Search for the cell housing the specified text and yield its (x, y) center coordinate. 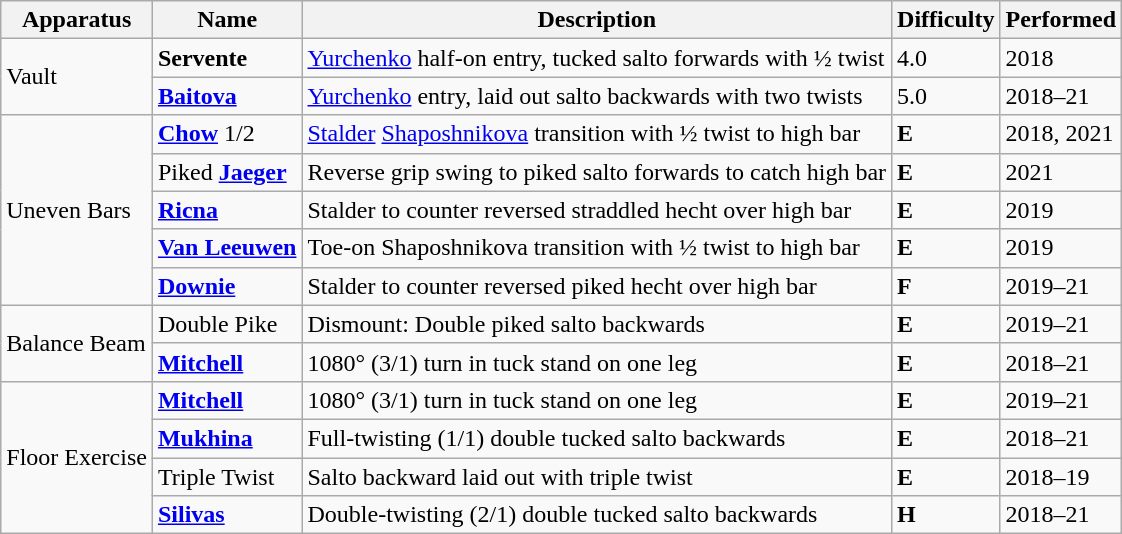
Piked Jaeger (227, 172)
Difficulty (946, 20)
Double-twisting (2/1) double tucked salto backwards (597, 515)
Description (597, 20)
Ricna (227, 210)
Apparatus (77, 20)
2018, 2021 (1061, 134)
4.0 (946, 58)
Performed (1061, 20)
Floor Exercise (77, 457)
Yurchenko half-on entry, tucked salto forwards with ½ twist (597, 58)
Stalder to counter reversed piked hecht over high bar (597, 286)
H (946, 515)
Name (227, 20)
2021 (1061, 172)
Uneven Bars (77, 210)
2018 (1061, 58)
Triple Twist (227, 477)
Mukhina (227, 438)
Stalder Shaposhnikova transition with ½ twist to high bar (597, 134)
Baitova (227, 96)
Silivas (227, 515)
Reverse grip swing to piked salto forwards to catch high bar (597, 172)
Yurchenko entry, laid out salto backwards with two twists (597, 96)
Balance Beam (77, 343)
Stalder to counter reversed straddled hecht over high bar (597, 210)
Dismount: Double piked salto backwards (597, 324)
Chow 1/2 (227, 134)
5.0 (946, 96)
Downie (227, 286)
Full-twisting (1/1) double tucked salto backwards (597, 438)
Double Pike (227, 324)
Toe-on Shaposhnikova transition with ½ twist to high bar (597, 248)
Vault (77, 77)
Van Leeuwen (227, 248)
Servente (227, 58)
2018–19 (1061, 477)
F (946, 286)
Salto backward laid out with triple twist (597, 477)
